Search for the cell housing the specified text and yield its (x, y) center coordinate. 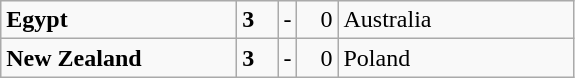
Egypt (119, 20)
Australia (456, 20)
Poland (456, 58)
New Zealand (119, 58)
